Output the (x, y) coordinate of the center of the cell containing the given text.  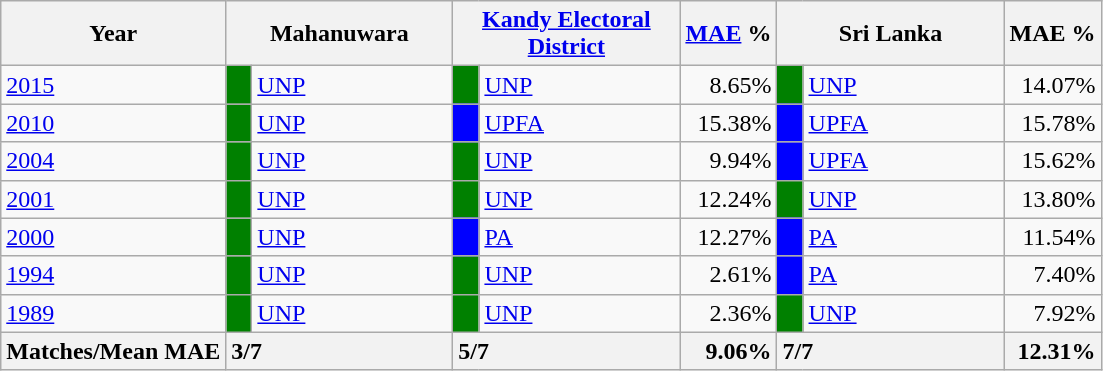
2010 (114, 123)
2015 (114, 85)
15.62% (1052, 161)
2.61% (728, 275)
13.80% (1052, 199)
2000 (114, 237)
12.31% (1052, 351)
12.24% (728, 199)
9.94% (728, 161)
Mahanuwara (340, 34)
Matches/Mean MAE (114, 351)
15.78% (1052, 123)
2001 (114, 199)
Kandy Electoral District (566, 34)
1989 (114, 313)
9.06% (728, 351)
7/7 (890, 351)
2004 (114, 161)
3/7 (340, 351)
2.36% (728, 313)
Year (114, 34)
8.65% (728, 85)
14.07% (1052, 85)
11.54% (1052, 237)
12.27% (728, 237)
15.38% (728, 123)
Sri Lanka (890, 34)
5/7 (566, 351)
7.40% (1052, 275)
7.92% (1052, 313)
1994 (114, 275)
